Find where the given text appears and provide that cell's center as (x, y) coordinate. 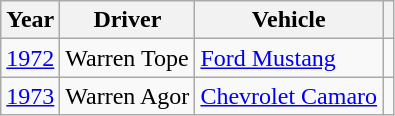
Vehicle (289, 20)
Warren Tope (128, 58)
Driver (128, 20)
Year (30, 20)
Ford Mustang (289, 58)
Warren Agor (128, 96)
Chevrolet Camaro (289, 96)
1972 (30, 58)
1973 (30, 96)
